Identify which cell holds the provided text, then report its [x, y] central coordinate. 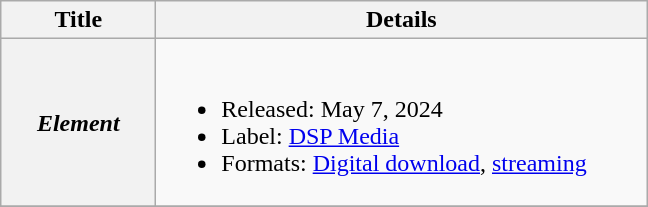
Released: May 7, 2024Label: DSP MediaFormats: Digital download, streaming [402, 122]
Details [402, 20]
Element [78, 122]
Title [78, 20]
